Provide the (x, y) coordinate of the cell's center where the given text is located.  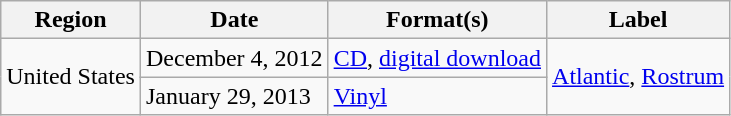
Date (234, 20)
Vinyl (437, 96)
January 29, 2013 (234, 96)
United States (71, 77)
Format(s) (437, 20)
Label (638, 20)
CD, digital download (437, 58)
December 4, 2012 (234, 58)
Atlantic, Rostrum (638, 77)
Region (71, 20)
